Pinpoint the cell where the given text exists, returning its [X, Y] midpoint coordinate. 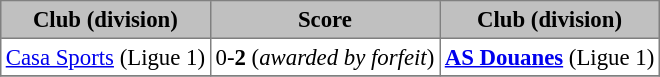
Casa Sports (Ligue 1) [105, 57]
0-2 (awarded by forfeit) [324, 57]
Score [324, 20]
AS Douanes (Ligue 1) [550, 57]
